From the cell containing the given text, extract its center point as [x, y] coordinate. 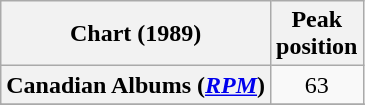
Canadian Albums (RPM) [136, 85]
Peakposition [317, 34]
63 [317, 85]
Chart (1989) [136, 34]
